Provide the (X, Y) coordinate of the cell's center where the given text is located.  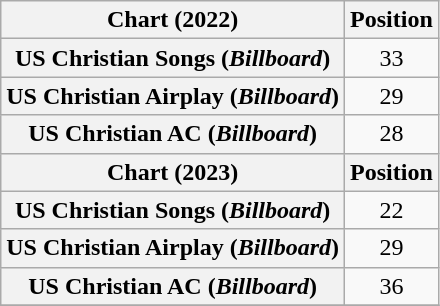
28 (392, 134)
22 (392, 210)
Chart (2022) (173, 20)
Chart (2023) (173, 172)
33 (392, 58)
36 (392, 286)
